Return [X, Y] of the center of cell containing provided text 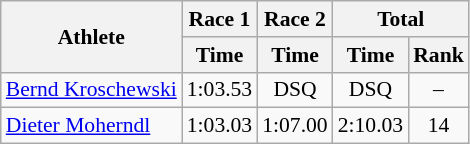
Total [401, 19]
Athlete [92, 36]
1:07.00 [294, 126]
1:03.03 [220, 126]
Bernd Kroschewski [92, 90]
2:10.03 [370, 126]
14 [438, 126]
Race 2 [294, 19]
Dieter Moherndl [92, 126]
Race 1 [220, 19]
Rank [438, 55]
1:03.53 [220, 90]
– [438, 90]
